Provide the [x, y] coordinate of the cell's center where the given text is located.  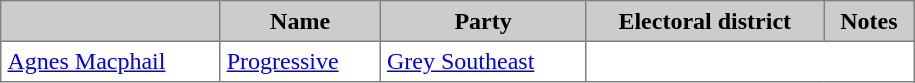
Progressive [300, 61]
Grey Southeast [483, 61]
Electoral district [705, 21]
Agnes Macphail [110, 61]
Notes [870, 21]
Party [483, 21]
Name [300, 21]
